Capture the cell that displays the provided text and extract its [X, Y] central coordinate. 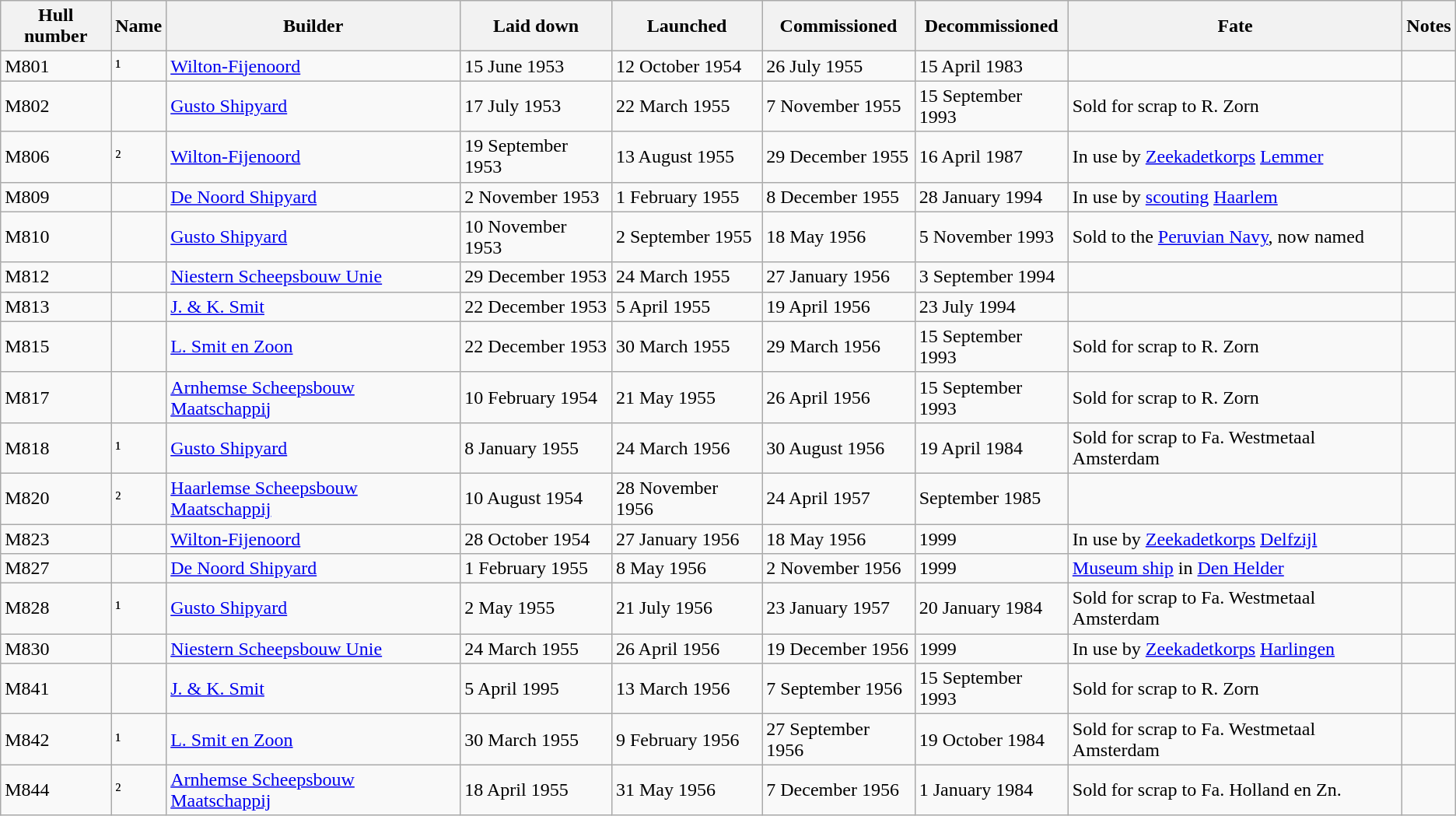
15 April 1983 [991, 66]
18 April 1955 [537, 790]
M818 [56, 448]
Fate [1235, 26]
3 September 1994 [991, 277]
In use by Zeekadetkorps Delfzijl [1235, 539]
M810 [56, 236]
19 April 1984 [991, 448]
Sold for scrap to Fa. Holland en Zn. [1235, 790]
M817 [56, 397]
2 May 1955 [537, 608]
1 January 1984 [991, 790]
31 May 1956 [686, 790]
19 October 1984 [991, 739]
September 1985 [991, 498]
27 September 1956 [838, 739]
10 November 1953 [537, 236]
Laid down [537, 26]
In use by Zeekadetkorps Harlingen [1235, 649]
2 September 1955 [686, 236]
M830 [56, 649]
Haarlemse Scheepsbouw Maatschappij [313, 498]
22 March 1955 [686, 106]
M809 [56, 197]
In use by Zeekadetkorps Lemmer [1235, 157]
20 January 1984 [991, 608]
24 March 1956 [686, 448]
M841 [56, 689]
Museum ship in Den Helder [1235, 569]
19 April 1956 [838, 306]
2 November 1953 [537, 197]
M812 [56, 277]
M802 [56, 106]
21 May 1955 [686, 397]
21 July 1956 [686, 608]
23 July 1994 [991, 306]
Notes [1429, 26]
15 June 1953 [537, 66]
7 December 1956 [838, 790]
17 July 1953 [537, 106]
28 October 1954 [537, 539]
Decommissioned [991, 26]
Sold to the Peruvian Navy, now named [1235, 236]
M806 [56, 157]
Launched [686, 26]
19 December 1956 [838, 649]
In use by scouting Haarlem [1235, 197]
Name [138, 26]
13 August 1955 [686, 157]
29 December 1953 [537, 277]
M827 [56, 569]
29 December 1955 [838, 157]
9 February 1956 [686, 739]
28 January 1994 [991, 197]
M813 [56, 306]
29 March 1956 [838, 347]
19 September 1953 [537, 157]
26 July 1955 [838, 66]
10 August 1954 [537, 498]
23 January 1957 [838, 608]
8 January 1955 [537, 448]
7 November 1955 [838, 106]
8 December 1955 [838, 197]
M820 [56, 498]
7 September 1956 [838, 689]
M844 [56, 790]
12 October 1954 [686, 66]
28 November 1956 [686, 498]
2 November 1956 [838, 569]
30 August 1956 [838, 448]
24 April 1957 [838, 498]
M815 [56, 347]
8 May 1956 [686, 569]
M801 [56, 66]
M828 [56, 608]
Builder [313, 26]
Hull number [56, 26]
Commissioned [838, 26]
5 November 1993 [991, 236]
10 February 1954 [537, 397]
5 April 1995 [537, 689]
13 March 1956 [686, 689]
M823 [56, 539]
16 April 1987 [991, 157]
M842 [56, 739]
5 April 1955 [686, 306]
